Scan for the cell matching the given text and deliver its (X, Y) coordinate at center. 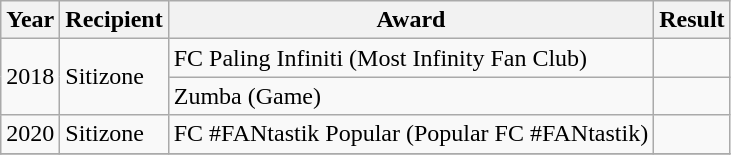
Year (30, 20)
Result (692, 20)
2020 (30, 134)
FC #FANtastik Popular (Popular FC #FANtastik) (411, 134)
FC Paling Infiniti (Most Infinity Fan Club) (411, 58)
Award (411, 20)
2018 (30, 77)
Recipient (114, 20)
Zumba (Game) (411, 96)
